Return the [X, Y] coordinate for the center point of the cell that contains the specified text.  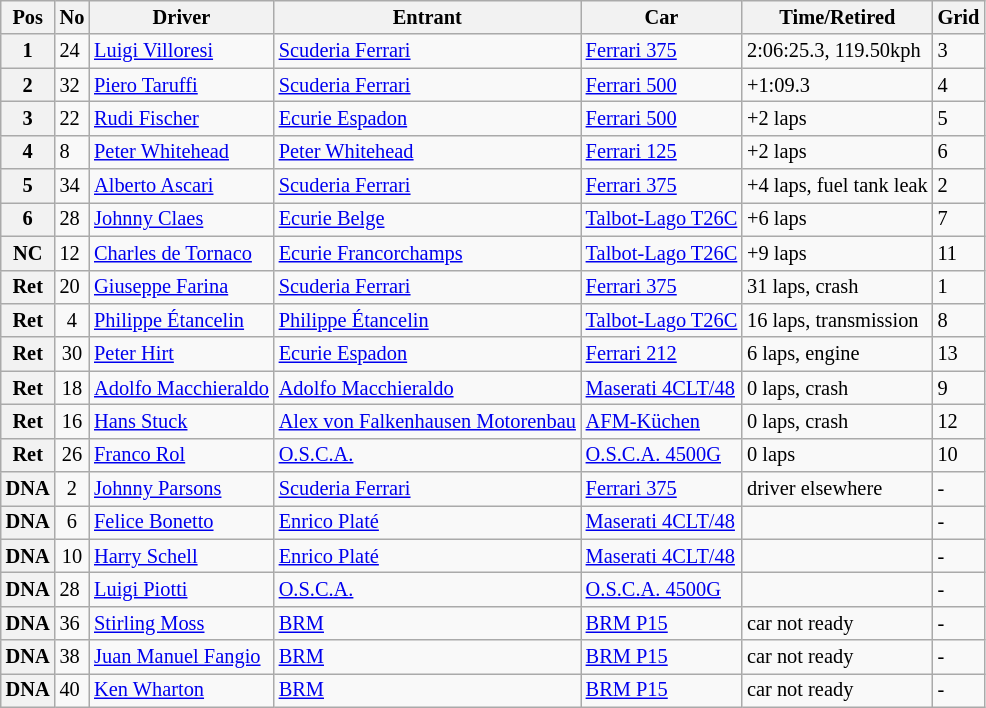
6 laps, engine [837, 354]
+6 laps [837, 219]
No [72, 17]
34 [72, 186]
24 [72, 51]
Time/Retired [837, 17]
26 [72, 455]
Grid [959, 17]
0 laps [837, 455]
Charles de Tornaco [182, 253]
NC [28, 253]
Stirling Moss [182, 623]
Luigi Piotti [182, 589]
Giuseppe Farina [182, 287]
40 [72, 690]
Hans Stuck [182, 421]
Ferrari 125 [662, 152]
38 [72, 657]
+1:09.3 [837, 85]
31 laps, crash [837, 287]
AFM-Küchen [662, 421]
16 [72, 421]
Johnny Parsons [182, 489]
Piero Taruffi [182, 85]
30 [72, 354]
11 [959, 253]
Peter Hirt [182, 354]
Harry Schell [182, 556]
Alberto Ascari [182, 186]
Ecurie Francorchamps [428, 253]
Alex von Falkenhausen Motorenbau [428, 421]
16 laps, transmission [837, 320]
Felice Bonetto [182, 522]
Ken Wharton [182, 690]
13 [959, 354]
Ecurie Belge [428, 219]
Franco Rol [182, 455]
7 [959, 219]
20 [72, 287]
Johnny Claes [182, 219]
Luigi Villoresi [182, 51]
36 [72, 623]
+4 laps, fuel tank leak [837, 186]
18 [72, 388]
Rudi Fischer [182, 118]
Ferrari 212 [662, 354]
Car [662, 17]
driver elsewhere [837, 489]
Entrant [428, 17]
Juan Manuel Fangio [182, 657]
Pos [28, 17]
Driver [182, 17]
22 [72, 118]
32 [72, 85]
+9 laps [837, 253]
2:06:25.3, 119.50kph [837, 51]
9 [959, 388]
